Return the [X, Y] coordinate for the center point of the cell that contains the specified text.  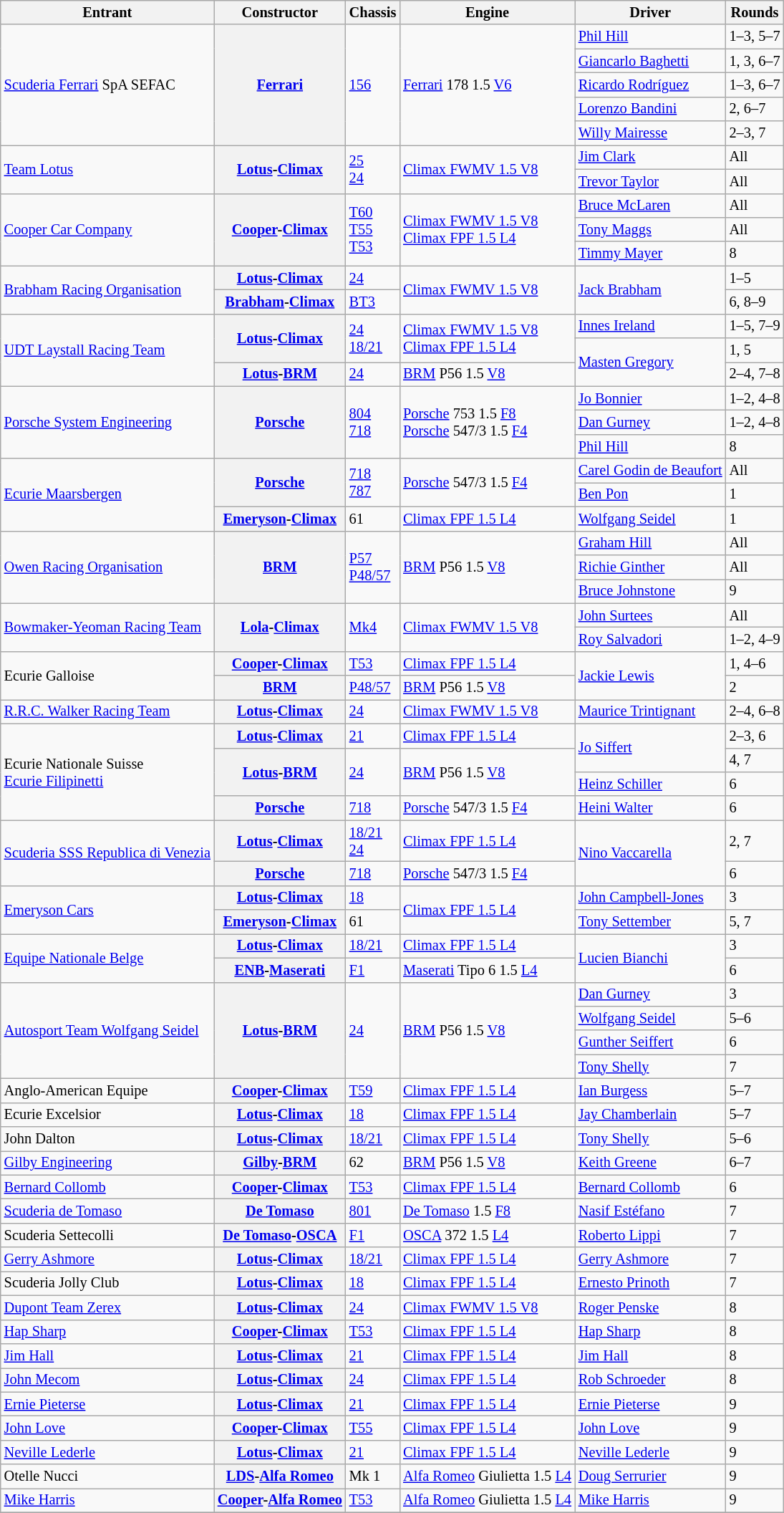
Ferrari [280, 85]
P48/57 [372, 688]
De Tomaso 1.5 F8 [487, 1211]
Heini Walter [650, 808]
Maserati Tipo 6 1.5 L4 [487, 970]
Cooper Car Company [107, 229]
OSCA 372 1.5 L4 [487, 1235]
1–5, 7–9 [755, 326]
Scuderia de Tomaso [107, 1211]
2–3, 6 [755, 736]
John Dalton [107, 1139]
156 [372, 85]
Driver [650, 12]
Ecurie Galloise [107, 675]
BT3 [372, 302]
John Mecom [107, 1380]
Autosport Team Wolfgang Seidel [107, 1030]
Heinz Schiller [650, 784]
Anglo-American Equipe [107, 1090]
Doug Serrurier [650, 1476]
2 [755, 688]
62 [372, 1163]
Roberto Lippi [650, 1235]
Ben Pon [650, 494]
5, 7 [755, 922]
Carel Godin de Beaufort [650, 471]
4, 7 [755, 760]
Jim Clark [650, 157]
Ricardo Rodríguez [650, 85]
Lorenzo Bandini [650, 109]
6, 8–9 [755, 302]
Ecurie Maarsbergen [107, 494]
Timmy Mayer [650, 254]
LDS-Alfa Romeo [280, 1476]
Ecurie Nationale Suisse Ecurie Filipinetti [107, 772]
Roy Salvadori [650, 639]
Porsche 753 1.5 F8Porsche 547/3 1.5 F4 [487, 423]
P57P48/57 [372, 567]
Tony Maggs [650, 229]
Rob Schroeder [650, 1380]
718787 [372, 483]
Bruce McLaren [650, 206]
1, 5 [755, 350]
Team Lotus [107, 169]
R.R.C. Walker Racing Team [107, 711]
Owen Racing Organisation [107, 567]
Porsche System Engineering [107, 423]
Jo Siffert [650, 748]
Chassis [372, 12]
Roger Penske [650, 1307]
Jo Bonnier [650, 398]
2, 6–7 [755, 109]
De Tomaso [280, 1211]
Jack Brabham [650, 289]
2418/21 [372, 338]
Ferrari 178 1.5 V6 [487, 85]
Brabham-Climax [280, 302]
Cooper-Alfa Romeo [280, 1500]
Nasif Estéfano [650, 1211]
T59 [372, 1090]
Emeryson Cars [107, 910]
Entrant [107, 12]
Scuderia Settecolli [107, 1235]
Constructor [280, 12]
Equipe Nationale Belge [107, 957]
UDT Laystall Racing Team [107, 350]
1–3, 5–7 [755, 37]
Bruce Johnstone [650, 591]
Dupont Team Zerex [107, 1307]
Lucien Bianchi [650, 957]
John Campbell-Jones [650, 898]
Gilby-BRM [280, 1163]
2–3, 7 [755, 133]
Gilby Engineering [107, 1163]
Mk4 [372, 628]
18/2124 [372, 841]
Gunther Seiffert [650, 1042]
6–7 [755, 1163]
2–4, 6–8 [755, 711]
Rounds [755, 12]
Mk 1 [372, 1476]
Lola-Climax [280, 628]
Tony Settember [650, 922]
Masten Gregory [650, 362]
T60T55T53 [372, 229]
Keith Greene [650, 1163]
804718 [372, 423]
1, 4–6 [755, 663]
2–4, 7–8 [755, 374]
Jay Chamberlain [650, 1115]
Innes Ireland [650, 326]
Jackie Lewis [650, 675]
801 [372, 1211]
Ernesto Prinoth [650, 1283]
1–2, 4–9 [755, 639]
Scuderia SSS Republica di Venezia [107, 852]
1–5 [755, 278]
Trevor Taylor [650, 181]
John Surtees [650, 615]
Scuderia Jolly Club [107, 1283]
Nino Vaccarella [650, 852]
2, 7 [755, 841]
2524 [372, 169]
Ian Burgess [650, 1090]
1, 3, 6–7 [755, 61]
Bowmaker-Yeoman Racing Team [107, 628]
ENB-Maserati [280, 970]
T55 [372, 1428]
Giancarlo Baghetti [650, 61]
Graham Hill [650, 543]
Otelle Nucci [107, 1476]
Scuderia Ferrari SpA SEFAC [107, 85]
De Tomaso-OSCA [280, 1235]
Brabham Racing Organisation [107, 289]
Willy Mairesse [650, 133]
Ecurie Excelsior [107, 1115]
1–3, 6–7 [755, 85]
Richie Ginther [650, 567]
Engine [487, 12]
Maurice Trintignant [650, 711]
